Determine the [x, y] coordinate at the center of the cell enclosing the given text.  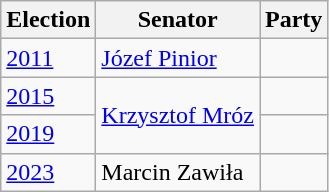
2011 [48, 58]
2023 [48, 172]
Krzysztof Mróz [178, 115]
Marcin Zawiła [178, 172]
2019 [48, 134]
Party [294, 20]
2015 [48, 96]
Józef Pinior [178, 58]
Senator [178, 20]
Election [48, 20]
